Return the [X, Y] coordinate for the center point of the cell that contains the specified text.  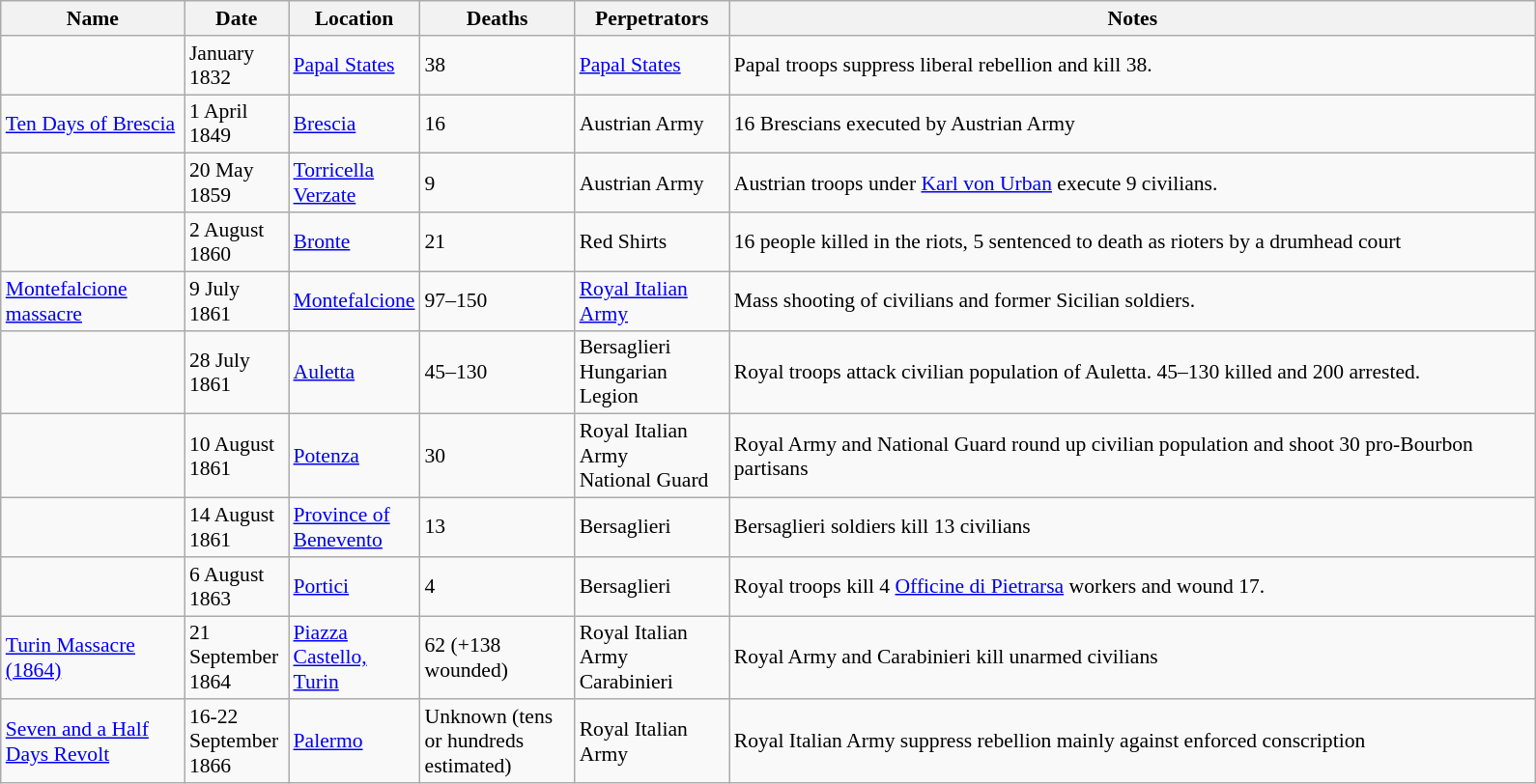
Papal troops suppress liberal rebellion and kill 38. [1132, 66]
20 May 1859 [237, 183]
Royal Italian ArmyCarabinieri [652, 658]
BersaglieriHungarian Legion [652, 373]
Red Shirts [652, 241]
Province of Benevento [354, 527]
9 [498, 183]
Royal troops attack civilian population of Auletta. 45–130 killed and 200 arrested. [1132, 373]
16 Brescians executed by Austrian Army [1132, 124]
Seven and a Half Days Revolt [93, 742]
16 [498, 124]
16-22 September 1866 [237, 742]
Deaths [498, 18]
Turin Massacre (1864) [93, 658]
28 July 1861 [237, 373]
Austrian troops under Karl von Urban execute 9 civilians. [1132, 183]
10 August 1861 [237, 456]
January 1832 [237, 66]
Name [93, 18]
21 September 1864 [237, 658]
Mass shooting of civilians and former Sicilian soldiers. [1132, 301]
Potenza [354, 456]
Ten Days of Brescia [93, 124]
62 (+138 wounded) [498, 658]
Date [237, 18]
Auletta [354, 373]
Perpetrators [652, 18]
38 [498, 66]
6 August 1863 [237, 587]
97–150 [498, 301]
Unknown (tens or hundreds estimated) [498, 742]
Royal Army and Carabinieri kill unarmed civilians [1132, 658]
9 July 1861 [237, 301]
45–130 [498, 373]
14 August 1861 [237, 527]
Brescia [354, 124]
Torricella Verzate [354, 183]
Notes [1132, 18]
Montefalcione [354, 301]
1 April 1849 [237, 124]
21 [498, 241]
13 [498, 527]
4 [498, 587]
Portici [354, 587]
Piazza Castello, Turin [354, 658]
Montefalcione massacre [93, 301]
2 August 1860 [237, 241]
Royal Italian ArmyNational Guard [652, 456]
30 [498, 456]
Location [354, 18]
Bersaglieri soldiers kill 13 civilians [1132, 527]
16 people killed in the riots, 5 sentenced to death as rioters by a drumhead court [1132, 241]
Royal Army and National Guard round up civilian population and shoot 30 pro-Bourbon partisans [1132, 456]
Bronte [354, 241]
Royal troops kill 4 Officine di Pietrarsa workers and wound 17. [1132, 587]
Palermo [354, 742]
Royal Italian Army suppress rebellion mainly against enforced conscription [1132, 742]
